Detect which cell encompasses the target text, then output its (x, y) center coordinate. 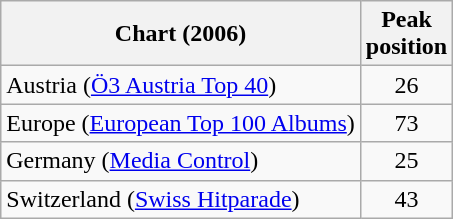
25 (406, 161)
73 (406, 123)
26 (406, 85)
Austria (Ö3 Austria Top 40) (181, 85)
43 (406, 199)
Chart (2006) (181, 34)
Europe (European Top 100 Albums) (181, 123)
Switzerland (Swiss Hitparade) (181, 199)
Peakposition (406, 34)
Germany (Media Control) (181, 161)
